Identify which cell holds the provided text, then report its (x, y) central coordinate. 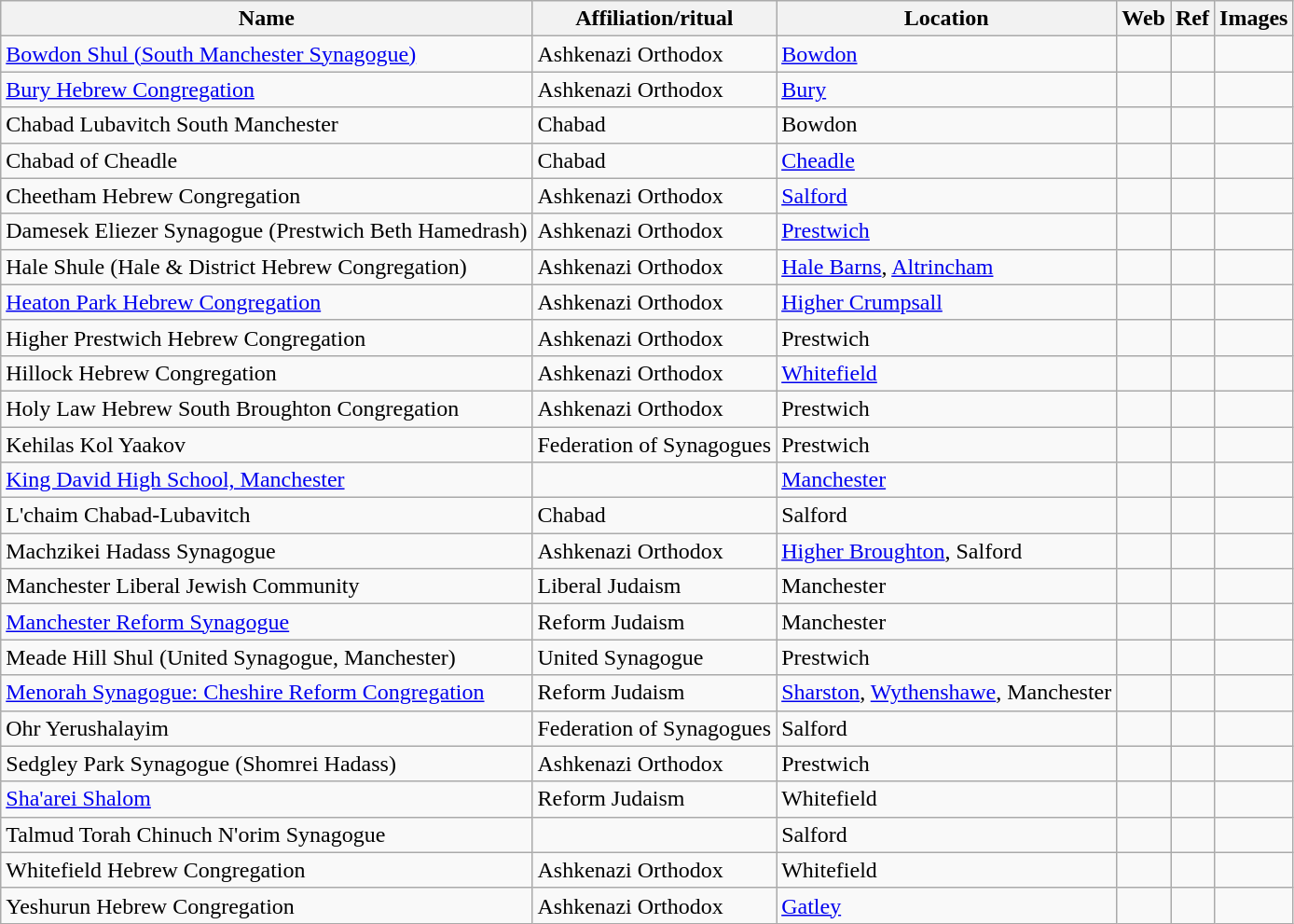
Manchester Reform Synagogue (267, 622)
Kehilas Kol Yaakov (267, 445)
Chabad of Cheadle (267, 160)
Bury (947, 90)
Yeshurun Hebrew Congregation (267, 905)
Holy Law Hebrew South Broughton Congregation (267, 408)
Higher Crumpsall (947, 302)
Sha'arei Shalom (267, 799)
Hillock Hebrew Congregation (267, 373)
L'chaim Chabad-Lubavitch (267, 516)
Whitefield Hebrew Congregation (267, 870)
Talmud Torah Chinuch N'orim Synagogue (267, 834)
Ref (1193, 19)
Machzikei Hadass Synagogue (267, 551)
Damesek Eliezer Synagogue (Prestwich Beth Hamedrash) (267, 231)
Higher Broughton, Salford (947, 551)
Higher Prestwich Hebrew Congregation (267, 338)
Ohr Yerushalayim (267, 728)
Hale Barns, Altrincham (947, 267)
Bury Hebrew Congregation (267, 90)
Sedgley Park Synagogue (Shomrei Hadass) (267, 764)
Hale Shule (Hale & District Hebrew Congregation) (267, 267)
Chabad Lubavitch South Manchester (267, 125)
Images (1254, 19)
Gatley (947, 905)
Sharston, Wythenshawe, Manchester (947, 693)
Manchester Liberal Jewish Community (267, 586)
Bowdon Shul (South Manchester Synagogue) (267, 54)
Liberal Judaism (654, 586)
Cheadle (947, 160)
King David High School, Manchester (267, 480)
Name (267, 19)
Affiliation/ritual (654, 19)
Cheetham Hebrew Congregation (267, 196)
Web (1144, 19)
Heaton Park Hebrew Congregation (267, 302)
Location (947, 19)
United Synagogue (654, 657)
Menorah Synagogue: Cheshire Reform Congregation (267, 693)
Meade Hill Shul (United Synagogue, Manchester) (267, 657)
